Find where the given text appears and provide that cell's center as [x, y] coordinate. 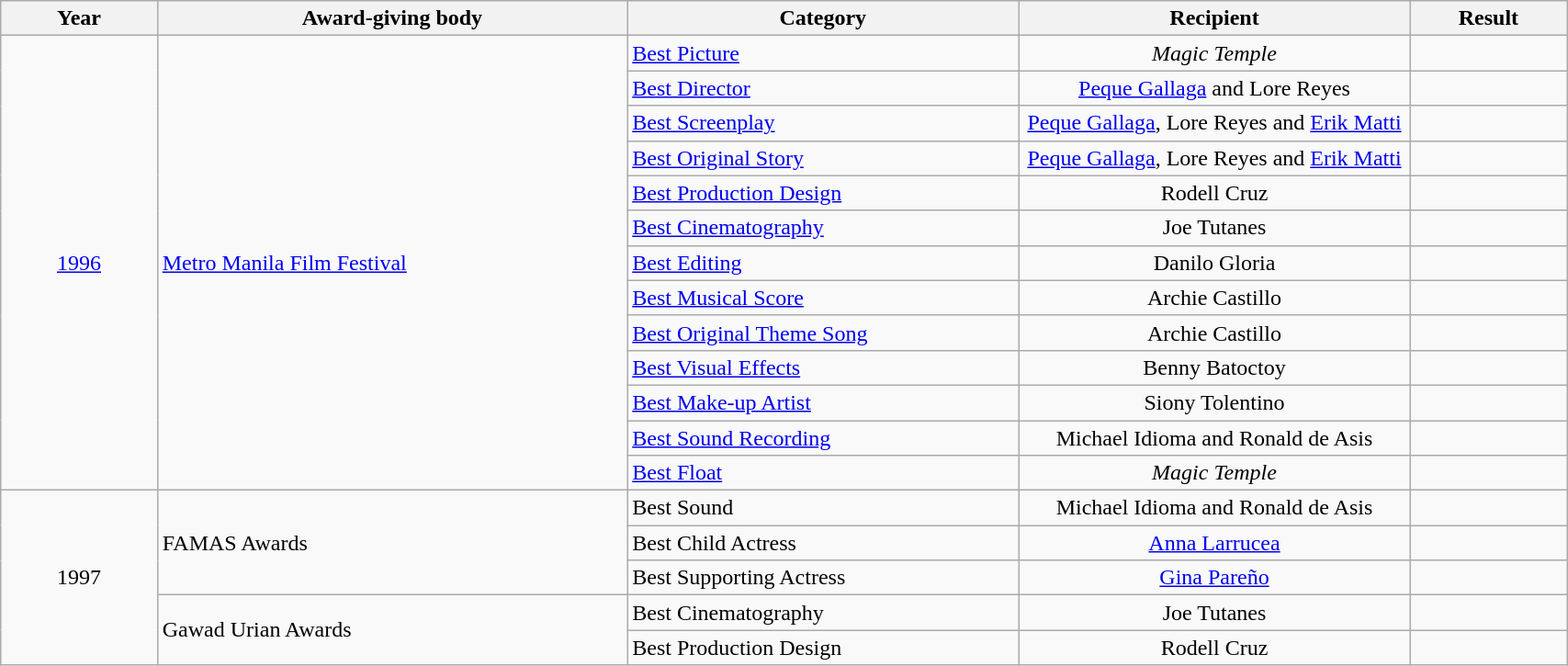
Result [1488, 18]
1996 [79, 263]
Year [79, 18]
Gawad Urian Awards [391, 630]
Award-giving body [391, 18]
Peque Gallaga and Lore Reyes [1214, 88]
Best Sound [823, 508]
Best Original Story [823, 158]
Benny Batoctoy [1214, 367]
Best Visual Effects [823, 367]
Best Picture [823, 53]
Gina Pareño [1214, 578]
Best Editing [823, 263]
Anna Larrucea [1214, 543]
Best Float [823, 473]
Metro Manila Film Festival [391, 263]
Category [823, 18]
Recipient [1214, 18]
Danilo Gloria [1214, 263]
Best Sound Recording [823, 438]
Best Original Theme Song [823, 333]
1997 [79, 578]
FAMAS Awards [391, 543]
Best Child Actress [823, 543]
Best Screenplay [823, 123]
Best Musical Score [823, 298]
Best Make-up Artist [823, 402]
Siony Tolentino [1214, 402]
Best Supporting Actress [823, 578]
Best Director [823, 88]
